From the cell containing the given text, extract its center point as (X, Y) coordinate. 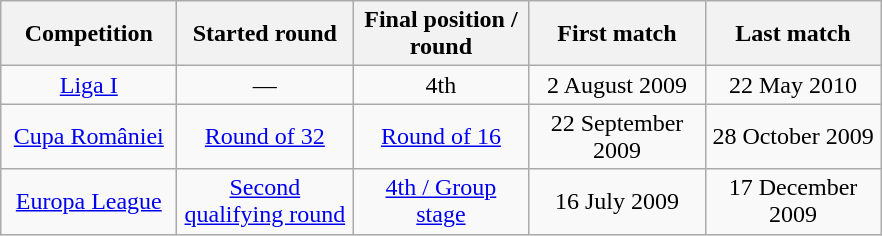
16 July 2009 (617, 202)
Last match (793, 34)
Cupa României (89, 136)
4th (441, 85)
Round of 16 (441, 136)
4th / Group stage (441, 202)
— (265, 85)
Round of 32 (265, 136)
17 December 2009 (793, 202)
Final position / round (441, 34)
Competition (89, 34)
First match (617, 34)
22 September 2009 (617, 136)
Europa League (89, 202)
Second qualifying round (265, 202)
2 August 2009 (617, 85)
Liga I (89, 85)
28 October 2009 (793, 136)
22 May 2010 (793, 85)
Started round (265, 34)
